From the cell containing the given text, extract its center point as (X, Y) coordinate. 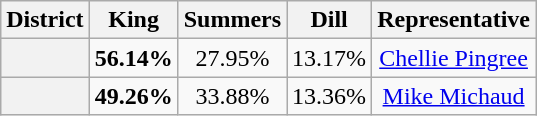
49.26% (134, 96)
Summers (232, 20)
13.36% (330, 96)
District (45, 20)
Chellie Pingree (454, 58)
Dill (330, 20)
33.88% (232, 96)
56.14% (134, 58)
Representative (454, 20)
King (134, 20)
27.95% (232, 58)
13.17% (330, 58)
Mike Michaud (454, 96)
